For the text-containing cell, return its midpoint in (x, y) coordinate format. 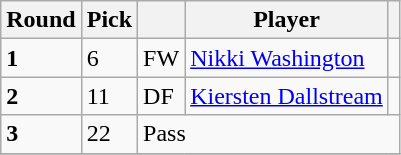
Pass (269, 134)
2 (41, 96)
6 (109, 58)
22 (109, 134)
Round (41, 20)
11 (109, 96)
1 (41, 58)
Nikki Washington (287, 58)
FW (162, 58)
Player (287, 20)
Kiersten Dallstream (287, 96)
3 (41, 134)
Pick (109, 20)
DF (162, 96)
